Return the [X, Y] coordinate for the center point of the cell that contains the specified text.  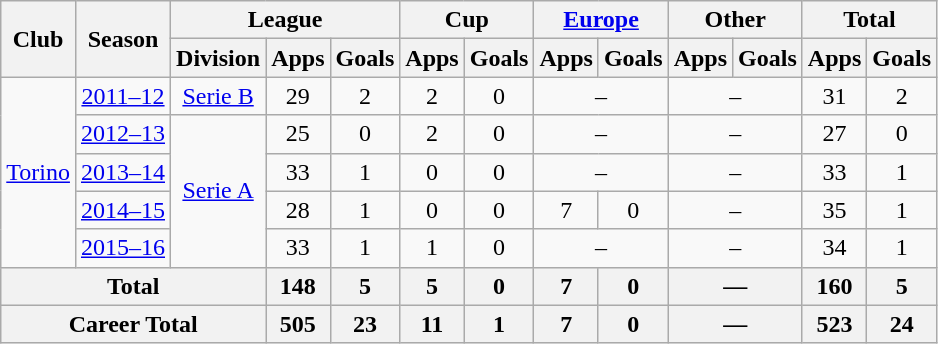
Cup [467, 20]
2015–16 [122, 248]
2013–14 [122, 172]
29 [298, 96]
25 [298, 134]
2011–12 [122, 96]
Division [218, 58]
35 [834, 210]
505 [298, 324]
34 [834, 248]
27 [834, 134]
148 [298, 286]
2012–13 [122, 134]
Europe [601, 20]
Season [122, 39]
Serie A [218, 191]
31 [834, 96]
23 [365, 324]
28 [298, 210]
Other [735, 20]
League [286, 20]
Torino [38, 172]
11 [432, 324]
160 [834, 286]
Club [38, 39]
Career Total [134, 324]
523 [834, 324]
2014–15 [122, 210]
Serie B [218, 96]
24 [902, 324]
